Locate the cell with the specified text and output its (X, Y) center coordinate. 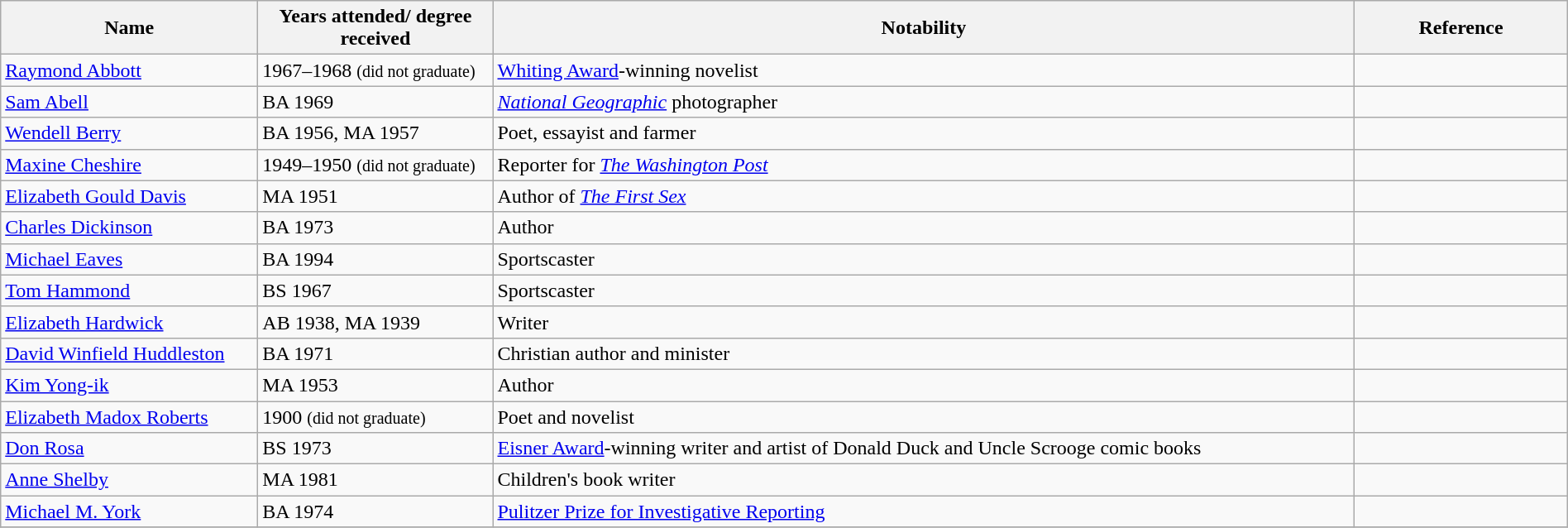
BA 1971 (375, 353)
Elizabeth Madox Roberts (129, 416)
1949–1950 (did not graduate) (375, 165)
1900 (did not graduate) (375, 416)
Name (129, 28)
BA 1974 (375, 511)
BA 1956, MA 1957 (375, 133)
Writer (924, 322)
National Geographic photographer (924, 102)
BA 1994 (375, 259)
MA 1981 (375, 480)
Reporter for The Washington Post (924, 165)
Kim Yong-ik (129, 385)
Elizabeth Gould Davis (129, 196)
Poet, essayist and farmer (924, 133)
BS 1967 (375, 290)
BA 1973 (375, 228)
Charles Dickinson (129, 228)
Author of The First Sex (924, 196)
David Winfield Huddleston (129, 353)
Whiting Award-winning novelist (924, 70)
Elizabeth Hardwick (129, 322)
Poet and novelist (924, 416)
Don Rosa (129, 449)
Anne Shelby (129, 480)
Eisner Award-winning writer and artist of Donald Duck and Uncle Scrooge comic books (924, 449)
Reference (1460, 28)
AB 1938, MA 1939 (375, 322)
Children's book writer (924, 480)
Years attended/ degree received (375, 28)
1967–1968 (did not graduate) (375, 70)
Tom Hammond (129, 290)
Michael Eaves (129, 259)
Wendell Berry (129, 133)
Notability (924, 28)
BS 1973 (375, 449)
MA 1951 (375, 196)
Michael M. York (129, 511)
BA 1969 (375, 102)
Christian author and minister (924, 353)
Sam Abell (129, 102)
Pulitzer Prize for Investigative Reporting (924, 511)
MA 1953 (375, 385)
Maxine Cheshire (129, 165)
Raymond Abbott (129, 70)
